Locate the cell with the specified text and output its [X, Y] center coordinate. 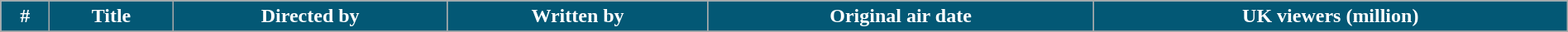
UK viewers (million) [1330, 16]
Original air date [901, 16]
Title [112, 16]
Written by [577, 16]
# [25, 16]
Directed by [310, 16]
